From the cell containing the given text, extract its center point as [x, y] coordinate. 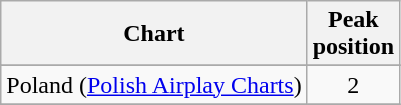
Peakposition [353, 34]
Chart [154, 34]
2 [353, 85]
Poland (Polish Airplay Charts) [154, 85]
